Search for the cell housing the specified text and yield its (x, y) center coordinate. 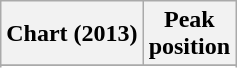
Chart (2013) (72, 34)
Peakposition (189, 34)
